From the cell containing the given text, extract its center point as [x, y] coordinate. 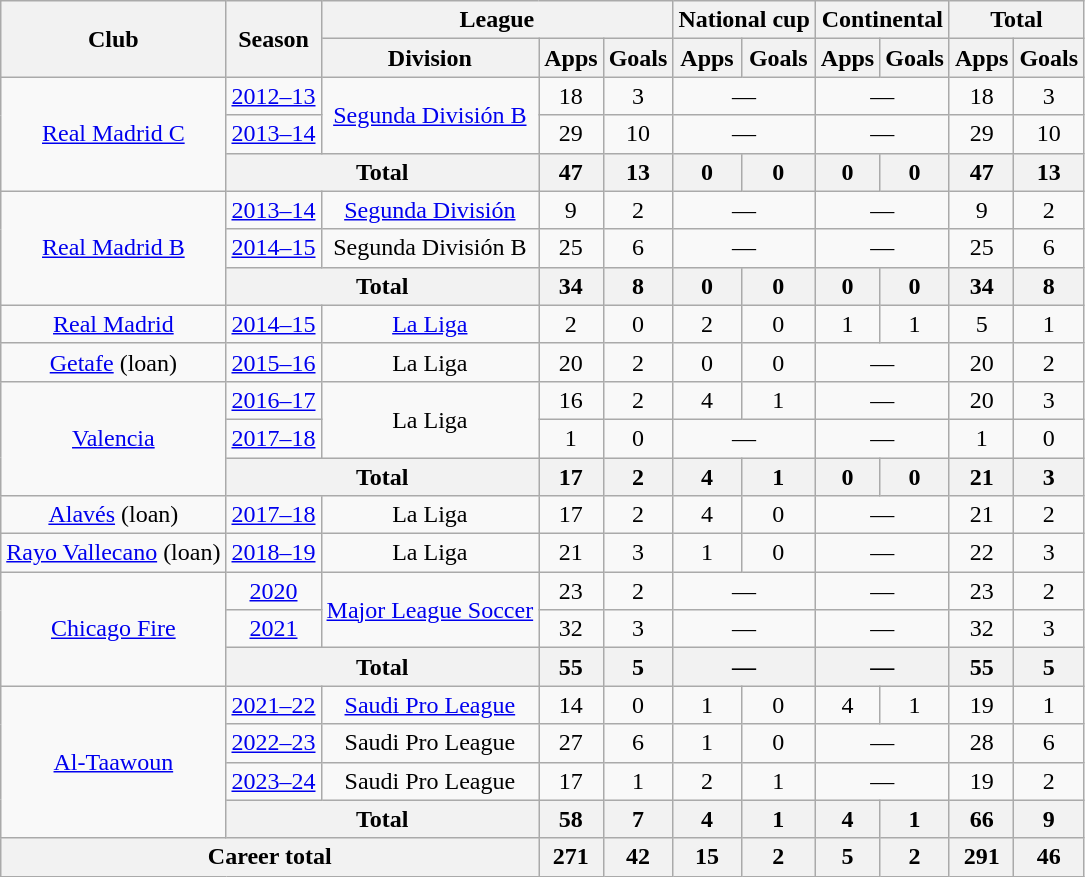
Division [430, 58]
Rayo Vallecano (loan) [114, 553]
16 [571, 400]
7 [638, 819]
2012–13 [274, 96]
291 [981, 857]
66 [981, 819]
2022–23 [274, 743]
Chicago Fire [114, 629]
Valencia [114, 438]
Segunda División [430, 210]
Real Madrid C [114, 134]
Al-Taawoun [114, 762]
14 [571, 705]
Real Madrid [114, 324]
2015–16 [274, 362]
22 [981, 553]
28 [981, 743]
2023–24 [274, 781]
Major League Soccer [430, 610]
271 [571, 857]
National cup [744, 20]
27 [571, 743]
2018–19 [274, 553]
46 [1049, 857]
2020 [274, 591]
58 [571, 819]
Alavés (loan) [114, 515]
2021–22 [274, 705]
2016–17 [274, 400]
Season [274, 39]
League [497, 20]
42 [638, 857]
Real Madrid B [114, 248]
Career total [270, 857]
15 [707, 857]
Getafe (loan) [114, 362]
2021 [274, 629]
Continental [882, 20]
Club [114, 39]
